Find where the given text appears and provide that cell's center as [X, Y] coordinate. 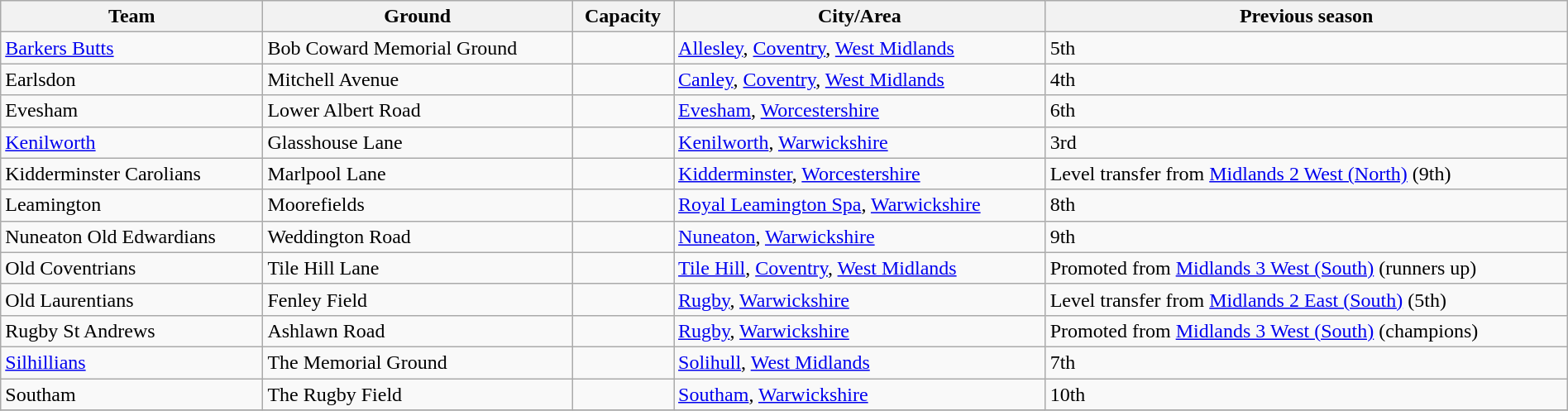
Kenilworth, Warwickshire [860, 142]
City/Area [860, 17]
Old Coventrians [132, 268]
Previous season [1307, 17]
Ground [418, 17]
Rugby St Andrews [132, 331]
Marlpool Lane [418, 174]
10th [1307, 394]
Evesham, Worcestershire [860, 111]
Weddington Road [418, 237]
The Memorial Ground [418, 362]
Kidderminster, Worcestershire [860, 174]
Tile Hill, Coventry, West Midlands [860, 268]
5th [1307, 48]
The Rugby Field [418, 394]
Level transfer from Midlands 2 East (South) (5th) [1307, 299]
Kidderminster Carolians [132, 174]
Evesham [132, 111]
Nuneaton, Warwickshire [860, 237]
Promoted from Midlands 3 West (South) (runners up) [1307, 268]
Leamington [132, 205]
Silhillians [132, 362]
Allesley, Coventry, West Midlands [860, 48]
Earlsdon [132, 79]
Canley, Coventry, West Midlands [860, 79]
7th [1307, 362]
Nuneaton Old Edwardians [132, 237]
Kenilworth [132, 142]
Barkers Butts [132, 48]
Southam, Warwickshire [860, 394]
Tile Hill Lane [418, 268]
Level transfer from Midlands 2 West (North) (9th) [1307, 174]
Ashlawn Road [418, 331]
8th [1307, 205]
Mitchell Avenue [418, 79]
Fenley Field [418, 299]
4th [1307, 79]
Solihull, West Midlands [860, 362]
Lower Albert Road [418, 111]
Glasshouse Lane [418, 142]
Bob Coward Memorial Ground [418, 48]
Capacity [624, 17]
Promoted from Midlands 3 West (South) (champions) [1307, 331]
9th [1307, 237]
Team [132, 17]
Old Laurentians [132, 299]
Moorefields [418, 205]
Royal Leamington Spa, Warwickshire [860, 205]
6th [1307, 111]
3rd [1307, 142]
Southam [132, 394]
